From the cell containing the given text, extract its center point as [X, Y] coordinate. 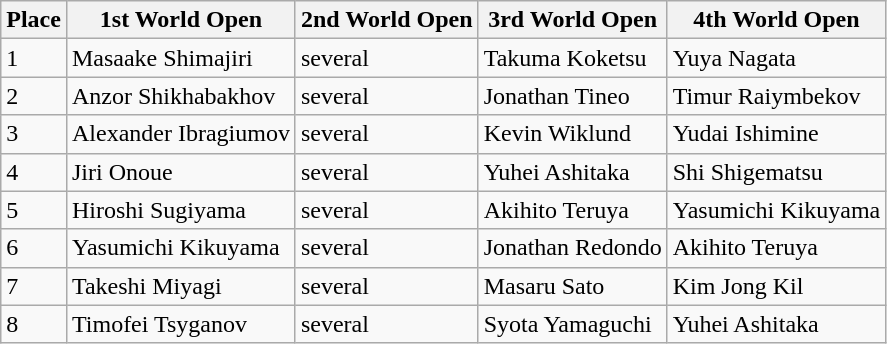
Timofei Tsyganov [180, 324]
3 [34, 134]
Jonathan Redondo [572, 248]
Shi Shigematsu [776, 172]
Anzor Shikhabakhov [180, 96]
Yuya Nagata [776, 58]
Place [34, 20]
Kim Jong Kil [776, 286]
Takeshi Miyagi [180, 286]
Kevin Wiklund [572, 134]
Masaru Sato [572, 286]
Takuma Koketsu [572, 58]
Jiri Onoue [180, 172]
4th World Open [776, 20]
Syota Yamaguchi [572, 324]
Alexander Ibragiumov [180, 134]
7 [34, 286]
1st World Open [180, 20]
Yudai Ishimine [776, 134]
Timur Raiymbekov [776, 96]
8 [34, 324]
3rd World Open [572, 20]
2 [34, 96]
Hiroshi Sugiyama [180, 210]
1 [34, 58]
4 [34, 172]
Jonathan Tineo [572, 96]
5 [34, 210]
Masaake Shimajiri [180, 58]
6 [34, 248]
2nd World Open [386, 20]
